From the cell containing the given text, extract its center point as [x, y] coordinate. 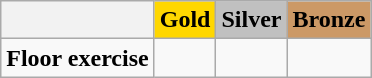
Floor exercise [78, 58]
Silver [252, 20]
Gold [185, 20]
Bronze [329, 20]
